Return [X, Y] of the center of cell containing provided text 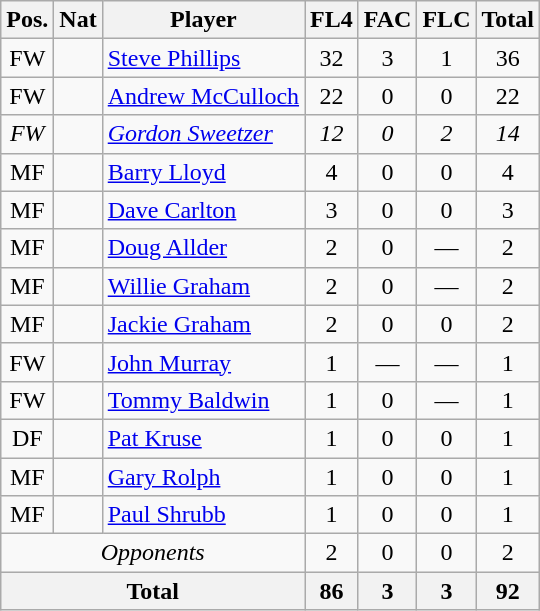
32 [332, 58]
Doug Allder [203, 248]
Steve Phillips [203, 58]
Willie Graham [203, 286]
12 [332, 134]
Paul Shrubb [203, 515]
Gordon Sweetzer [203, 134]
FLC [446, 20]
Barry Lloyd [203, 172]
Andrew McCulloch [203, 96]
36 [508, 58]
86 [332, 591]
Pos. [28, 20]
Jackie Graham [203, 324]
14 [508, 134]
Tommy Baldwin [203, 400]
Pat Kruse [203, 438]
Player [203, 20]
Dave Carlton [203, 210]
92 [508, 591]
John Murray [203, 362]
FAC [388, 20]
DF [28, 438]
Nat [78, 20]
Opponents [153, 553]
Gary Rolph [203, 477]
FL4 [332, 20]
